Search for the cell housing the specified text and yield its [x, y] center coordinate. 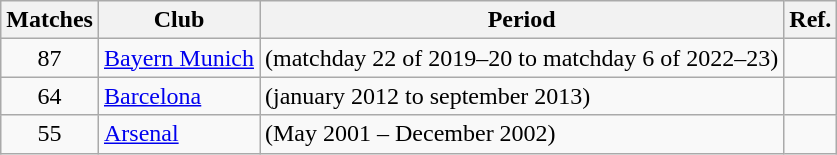
Matches [50, 20]
55 [50, 134]
(january 2012 to september 2013) [522, 96]
Bayern Munich [178, 58]
64 [50, 96]
87 [50, 58]
Ref. [810, 20]
(May 2001 – December 2002) [522, 134]
Arsenal [178, 134]
Period [522, 20]
(matchday 22 of 2019–20 to matchday 6 of 2022–23) [522, 58]
Barcelona [178, 96]
Club [178, 20]
